From the cell containing the given text, extract its center point as [X, Y] coordinate. 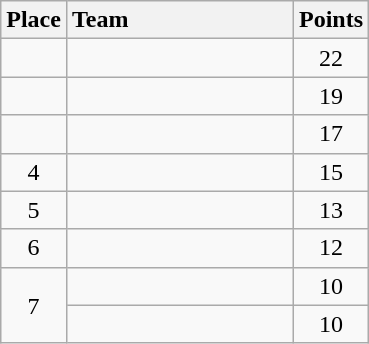
6 [34, 248]
15 [332, 172]
12 [332, 248]
22 [332, 58]
19 [332, 96]
13 [332, 210]
5 [34, 210]
4 [34, 172]
Points [332, 20]
7 [34, 305]
Place [34, 20]
17 [332, 134]
Team [180, 20]
